Output the (X, Y) coordinate of the center of the cell containing the given text.  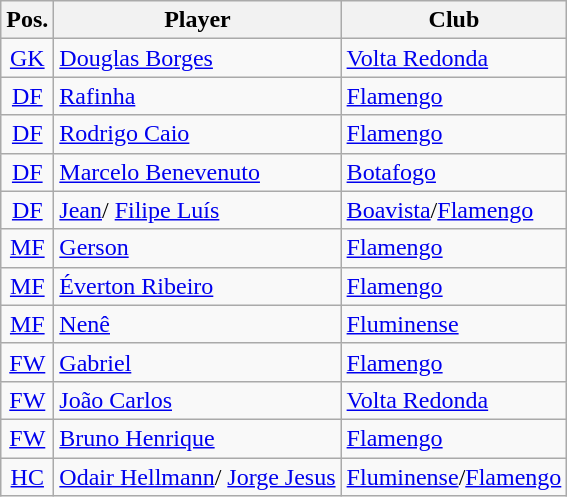
Club (454, 20)
Jean/ Filipe Luís (198, 210)
Nenê (198, 324)
Pos. (28, 20)
GK (28, 58)
Rodrigo Caio (198, 134)
Douglas Borges (198, 58)
Odair Hellmann/ Jorge Jesus (198, 477)
Bruno Henrique (198, 438)
Fluminense (454, 324)
Gerson (198, 248)
João Carlos (198, 400)
Éverton Ribeiro (198, 286)
Marcelo Benevenuto (198, 172)
Fluminense/Flamengo (454, 477)
Gabriel (198, 362)
Botafogo (454, 172)
Player (198, 20)
Rafinha (198, 96)
HC (28, 477)
Boavista/Flamengo (454, 210)
